Provide the [x, y] coordinate of the cell's center where the given text is located.  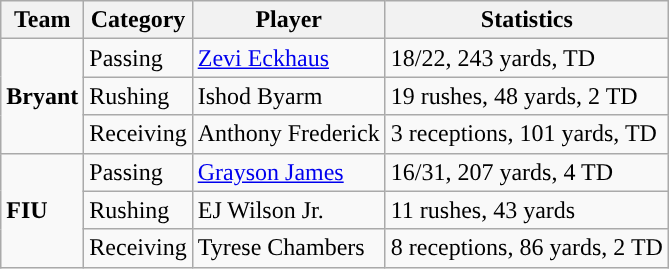
3 receptions, 101 yards, TD [526, 134]
Anthony Frederick [288, 134]
18/22, 243 yards, TD [526, 58]
Tyrese Chambers [288, 248]
8 receptions, 86 yards, 2 TD [526, 248]
EJ Wilson Jr. [288, 210]
Ishod Byarm [288, 96]
Statistics [526, 20]
Team [42, 20]
Zevi Eckhaus [288, 58]
16/31, 207 yards, 4 TD [526, 172]
FIU [42, 210]
11 rushes, 43 yards [526, 210]
Grayson James [288, 172]
Player [288, 20]
Bryant [42, 96]
19 rushes, 48 yards, 2 TD [526, 96]
Category [138, 20]
